For the text-containing cell, return its midpoint in [X, Y] coordinate format. 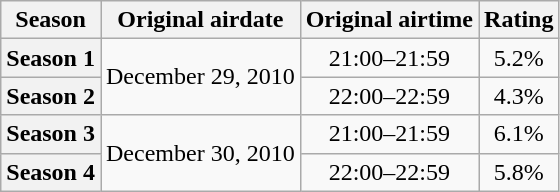
Season 1 [51, 58]
4.3% [519, 96]
5.8% [519, 172]
Season 3 [51, 134]
Original airtime [389, 20]
Season 2 [51, 96]
December 30, 2010 [200, 153]
5.2% [519, 58]
Rating [519, 20]
Original airdate [200, 20]
Season [51, 20]
December 29, 2010 [200, 77]
6.1% [519, 134]
Season 4 [51, 172]
